Identify which cell holds the provided text, then report its (X, Y) central coordinate. 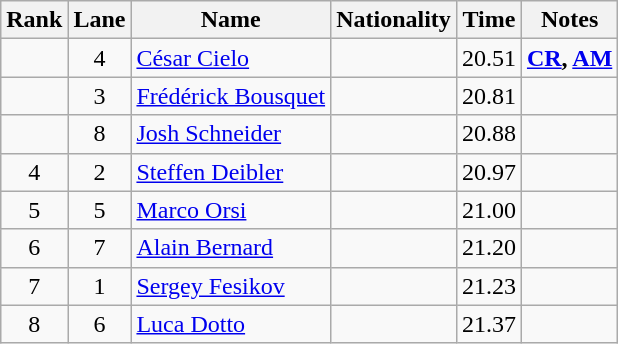
21.37 (488, 324)
3 (100, 96)
21.23 (488, 286)
21.20 (488, 248)
Notes (569, 20)
Steffen Deibler (231, 172)
Lane (100, 20)
Marco Orsi (231, 210)
CR, AM (569, 58)
Rank (34, 20)
2 (100, 172)
Nationality (394, 20)
Alain Bernard (231, 248)
20.81 (488, 96)
21.00 (488, 210)
1 (100, 286)
Josh Schneider (231, 134)
20.97 (488, 172)
20.51 (488, 58)
20.88 (488, 134)
Time (488, 20)
Frédérick Bousquet (231, 96)
Luca Dotto (231, 324)
César Cielo (231, 58)
Sergey Fesikov (231, 286)
Name (231, 20)
